Extract the [x, y] coordinate from the center of the cell holding the provided text.  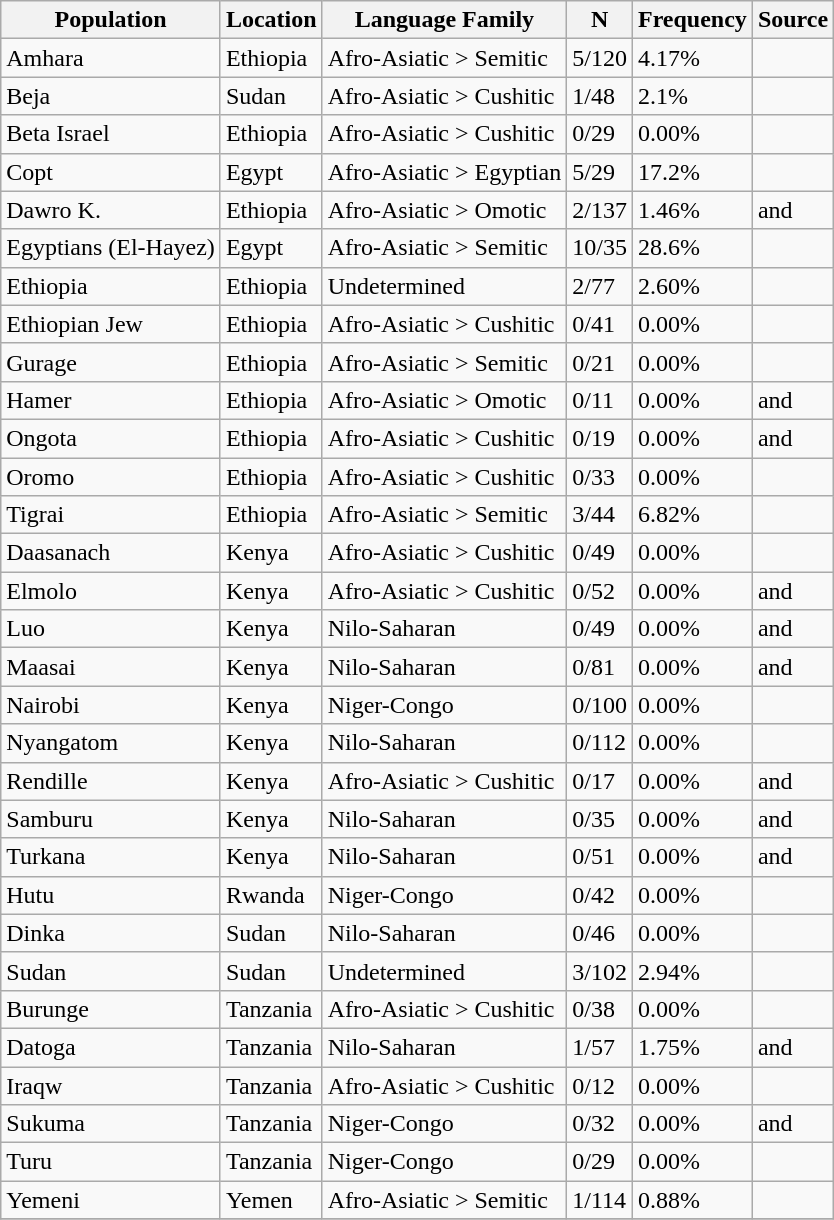
Oromo [111, 477]
Turkana [111, 857]
Population [111, 20]
Samburu [111, 819]
Frequency [692, 20]
1.46% [692, 210]
N [600, 20]
1.75% [692, 1047]
0/38 [600, 1009]
0/35 [600, 819]
Elmolo [111, 591]
Yemeni [111, 1200]
0/41 [600, 324]
3/44 [600, 515]
Dinka [111, 933]
0/100 [600, 705]
0/46 [600, 933]
0/51 [600, 857]
0/52 [600, 591]
0/112 [600, 743]
0/17 [600, 781]
0/42 [600, 895]
Location [271, 20]
0/21 [600, 362]
Tigrai [111, 515]
5/29 [600, 172]
Sukuma [111, 1124]
2.94% [692, 971]
1/48 [600, 96]
0.88% [692, 1200]
Turu [111, 1162]
2/137 [600, 210]
Afro-Asiatic > Egyptian [444, 172]
3/102 [600, 971]
Egyptians (El-Hayez) [111, 248]
0/19 [600, 438]
Yemen [271, 1200]
Hamer [111, 400]
0/81 [600, 667]
Copt [111, 172]
2.1% [692, 96]
Language Family [444, 20]
Ethiopian Jew [111, 324]
Dawro K. [111, 210]
2.60% [692, 286]
17.2% [692, 172]
Ongota [111, 438]
10/35 [600, 248]
Source [792, 20]
0/32 [600, 1124]
Beta Israel [111, 134]
5/120 [600, 58]
Iraqw [111, 1085]
Daasanach [111, 553]
Gurage [111, 362]
0/33 [600, 477]
0/12 [600, 1085]
Rwanda [271, 895]
Beja [111, 96]
Hutu [111, 895]
1/114 [600, 1200]
4.17% [692, 58]
Nyangatom [111, 743]
Datoga [111, 1047]
Maasai [111, 667]
Rendille [111, 781]
Amhara [111, 58]
28.6% [692, 248]
1/57 [600, 1047]
0/11 [600, 400]
Burunge [111, 1009]
6.82% [692, 515]
2/77 [600, 286]
Nairobi [111, 705]
Luo [111, 629]
